For the text-containing cell, return its midpoint in (X, Y) coordinate format. 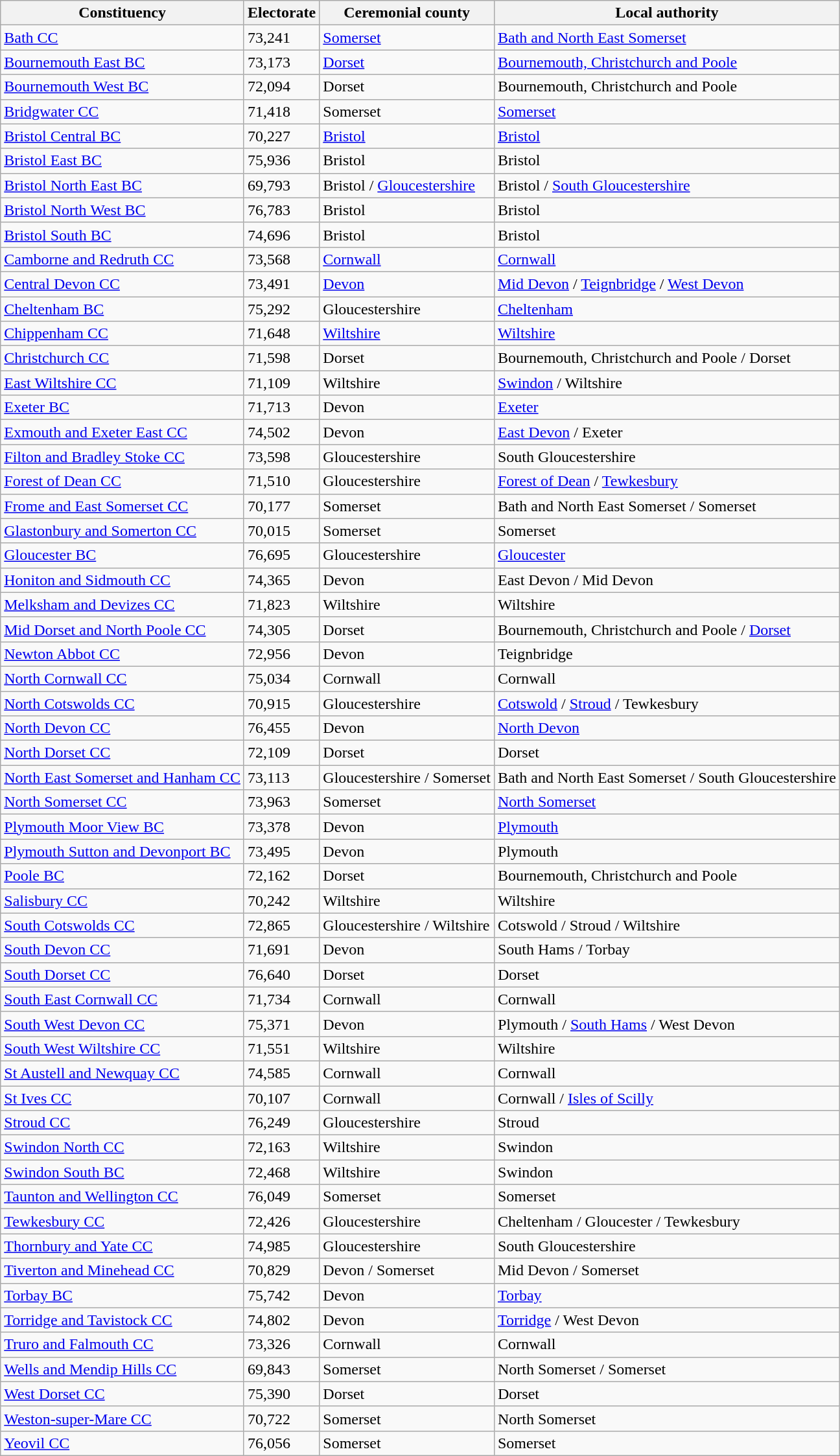
73,326 (281, 1345)
Teignbridge (666, 654)
West Dorset CC (122, 1394)
Poole BC (122, 876)
Forest of Dean / Tewkesbury (666, 481)
75,936 (281, 161)
Gloucestershire / Somerset (407, 778)
75,390 (281, 1394)
Bournemouth West BC (122, 87)
73,963 (281, 802)
Taunton and Wellington CC (122, 1197)
St Austell and Newquay CC (122, 1073)
Swindon South BC (122, 1172)
74,985 (281, 1246)
Forest of Dean CC (122, 481)
71,598 (281, 358)
Gloucestershire / Wiltshire (407, 925)
70,829 (281, 1271)
73,241 (281, 38)
69,843 (281, 1369)
74,585 (281, 1073)
Cotswold / Stroud / Tewkesbury (666, 703)
70,227 (281, 136)
Bath and North East Somerset / Somerset (666, 506)
Tewkesbury CC (122, 1221)
Mid Devon / Somerset (666, 1271)
South Cotswolds CC (122, 925)
North Cornwall CC (122, 678)
74,696 (281, 235)
Truro and Falmouth CC (122, 1345)
70,242 (281, 901)
69,793 (281, 185)
70,015 (281, 531)
Local authority (666, 13)
75,292 (281, 309)
72,094 (281, 87)
North Somerset / Somerset (666, 1369)
Bristol North East BC (122, 185)
Frome and East Somerset CC (122, 506)
76,049 (281, 1197)
Plymouth / South Hams / West Devon (666, 1024)
73,598 (281, 457)
Salisbury CC (122, 901)
Torbay (666, 1295)
73,495 (281, 851)
South West Devon CC (122, 1024)
Cheltenham BC (122, 309)
Plymouth Moor View BC (122, 827)
75,371 (281, 1024)
Filton and Bradley Stoke CC (122, 457)
72,426 (281, 1221)
76,783 (281, 210)
72,162 (281, 876)
71,551 (281, 1048)
Mid Devon / Teignbridge / West Devon (666, 284)
76,455 (281, 728)
Cornwall / Isles of Scilly (666, 1098)
75,742 (281, 1295)
St Ives CC (122, 1098)
Yeovil CC (122, 1443)
South Devon CC (122, 950)
71,648 (281, 334)
74,502 (281, 432)
71,691 (281, 950)
Chippenham CC (122, 334)
East Wiltshire CC (122, 383)
Wells and Mendip Hills CC (122, 1369)
Torridge / West Devon (666, 1320)
73,113 (281, 778)
71,713 (281, 408)
70,177 (281, 506)
Bath and North East Somerset / South Gloucestershire (666, 778)
Torridge and Tavistock CC (122, 1320)
71,510 (281, 481)
Bristol / South Gloucestershire (666, 185)
71,109 (281, 383)
North East Somerset and Hanham CC (122, 778)
Bristol East BC (122, 161)
Christchurch CC (122, 358)
Bath and North East Somerset (666, 38)
North Devon (666, 728)
72,956 (281, 654)
Exmouth and Exeter East CC (122, 432)
Cheltenham / Gloucester / Tewkesbury (666, 1221)
Exeter (666, 408)
South Dorset CC (122, 975)
Newton Abbot CC (122, 654)
73,568 (281, 259)
Plymouth Sutton and Devonport BC (122, 851)
Bristol South BC (122, 235)
Bridgwater CC (122, 111)
76,695 (281, 555)
North Cotswolds CC (122, 703)
Cheltenham (666, 309)
North Somerset CC (122, 802)
74,365 (281, 580)
Gloucester BC (122, 555)
Stroud CC (122, 1123)
75,034 (281, 678)
Swindon North CC (122, 1148)
76,249 (281, 1123)
South East Cornwall CC (122, 999)
70,107 (281, 1098)
North Devon CC (122, 728)
74,802 (281, 1320)
North Dorset CC (122, 753)
73,491 (281, 284)
76,640 (281, 975)
70,722 (281, 1418)
Bath CC (122, 38)
Constituency (122, 13)
Weston-super-Mare CC (122, 1418)
Torbay BC (122, 1295)
73,173 (281, 62)
Glastonbury and Somerton CC (122, 531)
Camborne and Redruth CC (122, 259)
71,734 (281, 999)
Central Devon CC (122, 284)
East Devon / Exeter (666, 432)
72,163 (281, 1148)
Gloucester (666, 555)
Electorate (281, 13)
Cotswold / Stroud / Wiltshire (666, 925)
Tiverton and Minehead CC (122, 1271)
72,109 (281, 753)
74,305 (281, 629)
Devon / Somerset (407, 1271)
Thornbury and Yate CC (122, 1246)
Exeter BC (122, 408)
Ceremonial county (407, 13)
76,056 (281, 1443)
71,823 (281, 605)
East Devon / Mid Devon (666, 580)
73,378 (281, 827)
Bristol / Gloucestershire (407, 185)
70,915 (281, 703)
Bournemouth East BC (122, 62)
72,865 (281, 925)
Mid Dorset and North Poole CC (122, 629)
71,418 (281, 111)
South Hams / Torbay (666, 950)
Melksham and Devizes CC (122, 605)
72,468 (281, 1172)
Bristol Central BC (122, 136)
South West Wiltshire CC (122, 1048)
Stroud (666, 1123)
Honiton and Sidmouth CC (122, 580)
Swindon / Wiltshire (666, 383)
Bristol North West BC (122, 210)
